Provide the [X, Y] coordinate of the cell's center where the given text is located.  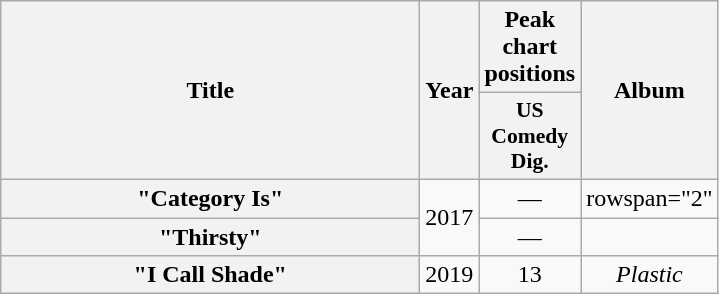
US Comedy Dig. [530, 136]
Plastic [650, 275]
Peak chart positions [530, 47]
"Category Is" [210, 198]
2019 [450, 275]
Title [210, 90]
rowspan="2" [650, 198]
"Thirsty" [210, 237]
Year [450, 90]
2017 [450, 217]
"I Call Shade" [210, 275]
Album [650, 90]
13 [530, 275]
